Determine the (X, Y) coordinate at the center of the cell enclosing the given text.  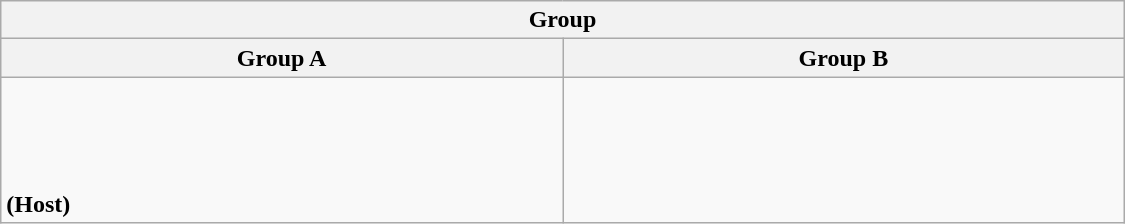
(Host) (282, 150)
Group B (843, 58)
Group A (282, 58)
Group (563, 20)
